Provide the (x, y) coordinate of the cell's center where the given text is located.  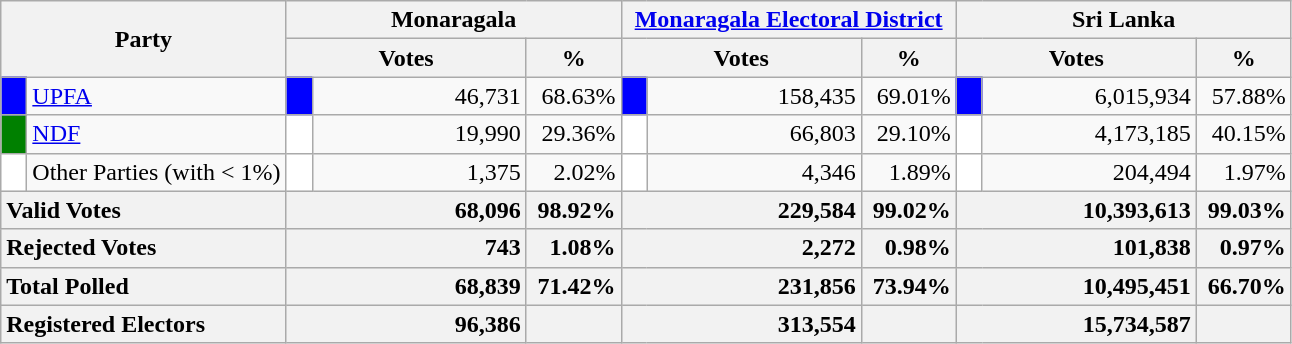
158,435 (754, 96)
NDF (156, 134)
Valid Votes (144, 210)
Sri Lanka (1124, 20)
66.70% (1244, 286)
29.10% (908, 134)
68,839 (406, 286)
Party (144, 39)
66,803 (754, 134)
68,096 (406, 210)
99.02% (908, 210)
98.92% (574, 210)
UPFA (156, 96)
10,393,613 (1076, 210)
Rejected Votes (144, 248)
Monaragala Electoral District (788, 20)
15,734,587 (1076, 324)
0.97% (1244, 248)
6,015,934 (1089, 96)
313,554 (741, 324)
204,494 (1089, 172)
69.01% (908, 96)
231,856 (741, 286)
19,990 (419, 134)
229,584 (741, 210)
4,173,185 (1089, 134)
73.94% (908, 286)
743 (406, 248)
57.88% (1244, 96)
10,495,451 (1076, 286)
2.02% (574, 172)
Registered Electors (144, 324)
29.36% (574, 134)
1.08% (574, 248)
2,272 (741, 248)
1.89% (908, 172)
Other Parties (with < 1%) (156, 172)
96,386 (406, 324)
101,838 (1076, 248)
Monaragala (454, 20)
Total Polled (144, 286)
99.03% (1244, 210)
1,375 (419, 172)
40.15% (1244, 134)
46,731 (419, 96)
71.42% (574, 286)
68.63% (574, 96)
0.98% (908, 248)
1.97% (1244, 172)
4,346 (754, 172)
